Scan for the cell matching the given text and deliver its [x, y] coordinate at center. 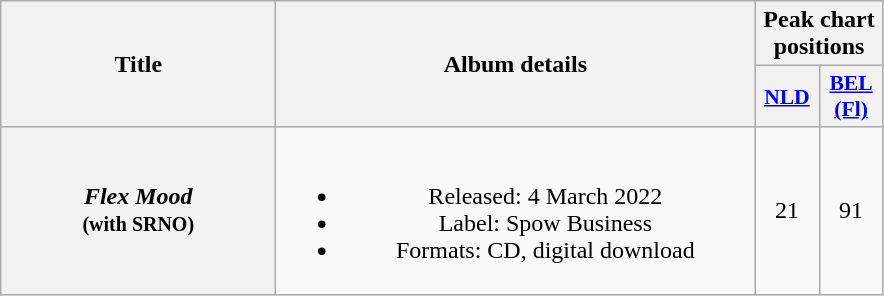
Album details [516, 64]
Peak chart positions [819, 34]
91 [851, 210]
Released: 4 March 2022Label: Spow BusinessFormats: CD, digital download [516, 210]
Title [138, 64]
NLD [787, 96]
21 [787, 210]
BEL(Fl) [851, 96]
Flex Mood (with SRNO) [138, 210]
